Return the [x, y] coordinate for the center point of the cell that contains the specified text.  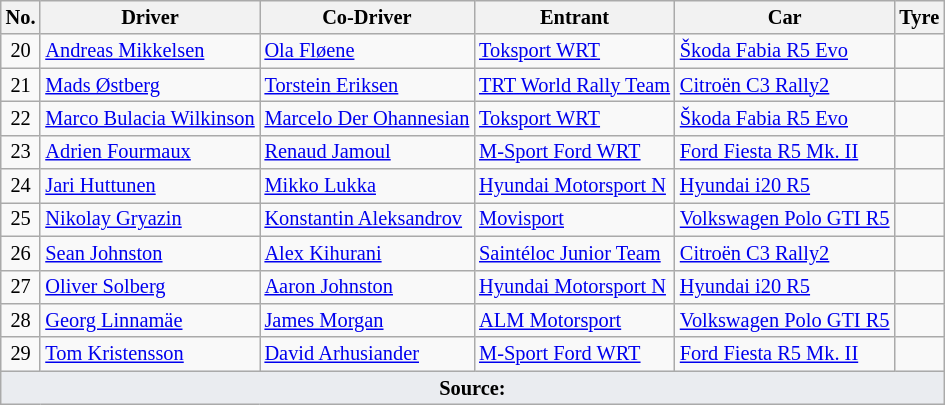
Torstein Eriksen [368, 85]
21 [21, 85]
Movisport [574, 219]
Mikko Lukka [368, 186]
27 [21, 287]
28 [21, 320]
David Arhusiander [368, 354]
Ola Fløene [368, 51]
Co-Driver [368, 17]
Car [784, 17]
26 [21, 253]
Marcelo Der Ohannesian [368, 118]
ALM Motorsport [574, 320]
25 [21, 219]
Alex Kihurani [368, 253]
Driver [150, 17]
Saintéloc Junior Team [574, 253]
Renaud Jamoul [368, 152]
Nikolay Gryazin [150, 219]
Jari Huttunen [150, 186]
Entrant [574, 17]
29 [21, 354]
No. [21, 17]
Tyre [919, 17]
20 [21, 51]
Marco Bulacia Wilkinson [150, 118]
Adrien Fourmaux [150, 152]
Tom Kristensson [150, 354]
Georg Linnamäe [150, 320]
22 [21, 118]
Sean Johnston [150, 253]
Mads Østberg [150, 85]
Aaron Johnston [368, 287]
23 [21, 152]
TRT World Rally Team [574, 85]
Andreas Mikkelsen [150, 51]
24 [21, 186]
Konstantin Aleksandrov [368, 219]
Source: [472, 388]
Oliver Solberg [150, 287]
James Morgan [368, 320]
